Determine the [X, Y] coordinate at the center of the cell enclosing the given text.  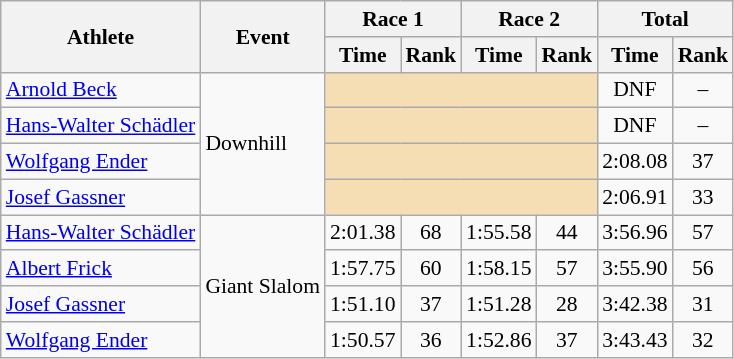
36 [430, 340]
Arnold Beck [101, 90]
2:01.38 [362, 233]
2:06.91 [634, 197]
Athlete [101, 36]
Race 2 [529, 19]
Event [262, 36]
Albert Frick [101, 269]
3:55.90 [634, 269]
Race 1 [393, 19]
56 [704, 269]
Total [665, 19]
1:57.75 [362, 269]
32 [704, 340]
60 [430, 269]
Downhill [262, 143]
44 [568, 233]
1:51.10 [362, 304]
2:08.08 [634, 162]
68 [430, 233]
1:58.15 [498, 269]
1:50.57 [362, 340]
3:56.96 [634, 233]
28 [568, 304]
33 [704, 197]
1:51.28 [498, 304]
1:55.58 [498, 233]
3:43.43 [634, 340]
1:52.86 [498, 340]
3:42.38 [634, 304]
31 [704, 304]
Giant Slalom [262, 286]
